Find where the given text appears and provide that cell's center as [x, y] coordinate. 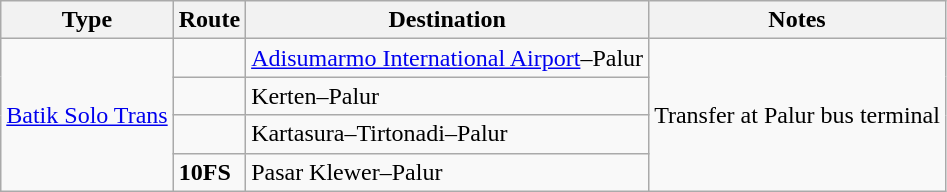
Route [209, 20]
Pasar Klewer–Palur [448, 172]
Adisumarmo International Airport–Palur [448, 58]
10FS [209, 172]
Kartasura–Tirtonadi–Palur [448, 134]
Notes [798, 20]
Transfer at Palur bus terminal [798, 115]
Batik Solo Trans [87, 115]
Kerten–Palur [448, 96]
Destination [448, 20]
Type [87, 20]
